Output the [x, y] coordinate of the center of the cell containing the given text.  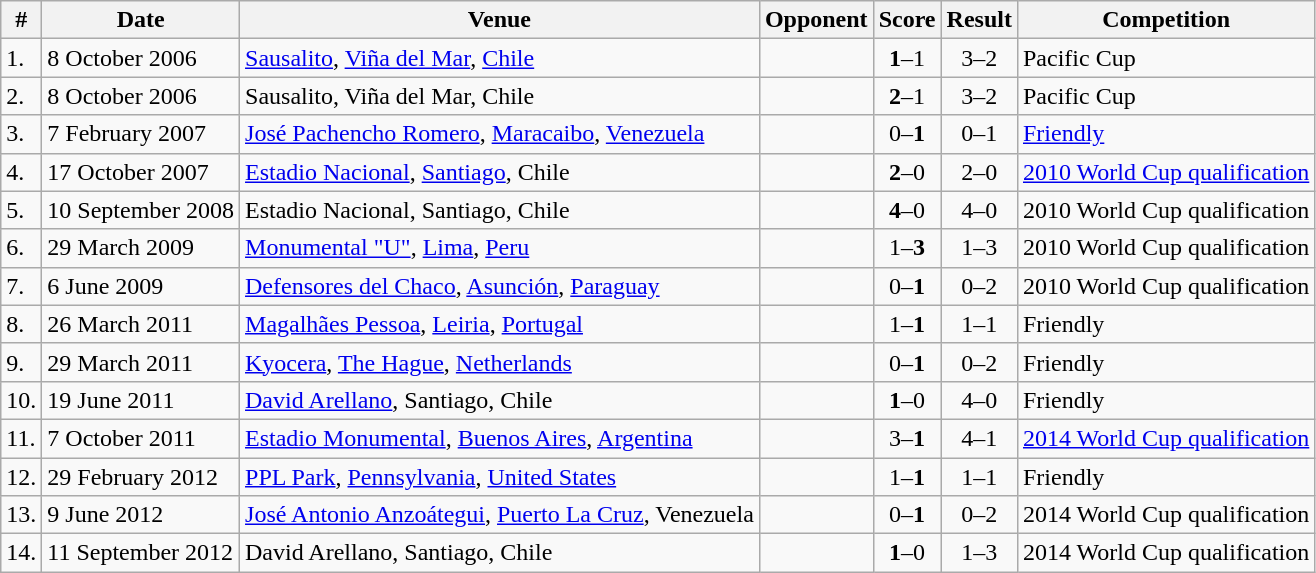
6. [22, 248]
26 March 2011 [141, 324]
9. [22, 362]
17 October 2007 [141, 172]
13. [22, 515]
7 October 2011 [141, 438]
4. [22, 172]
Result [979, 20]
Opponent [816, 20]
Monumental "U", Lima, Peru [500, 248]
29 March 2011 [141, 362]
7. [22, 286]
29 March 2009 [141, 248]
Kyocera, The Hague, Netherlands [500, 362]
Venue [500, 20]
2. [22, 96]
29 February 2012 [141, 477]
19 June 2011 [141, 400]
Date [141, 20]
10 September 2008 [141, 210]
3–1 [907, 438]
8. [22, 324]
# [22, 20]
5. [22, 210]
2–1 [907, 96]
11. [22, 438]
14. [22, 553]
9 June 2012 [141, 515]
José Antonio Anzoátegui, Puerto La Cruz, Venezuela [500, 515]
7 February 2007 [141, 134]
Score [907, 20]
1. [22, 58]
11 September 2012 [141, 553]
4–1 [979, 438]
6 June 2009 [141, 286]
Defensores del Chaco, Asunción, Paraguay [500, 286]
12. [22, 477]
3. [22, 134]
PPL Park, Pennsylvania, United States [500, 477]
José Pachencho Romero, Maracaibo, Venezuela [500, 134]
Competition [1166, 20]
Magalhães Pessoa, Leiria, Portugal [500, 324]
10. [22, 400]
Estadio Monumental, Buenos Aires, Argentina [500, 438]
